Return the [X, Y] coordinate for the center point of the cell that contains the specified text.  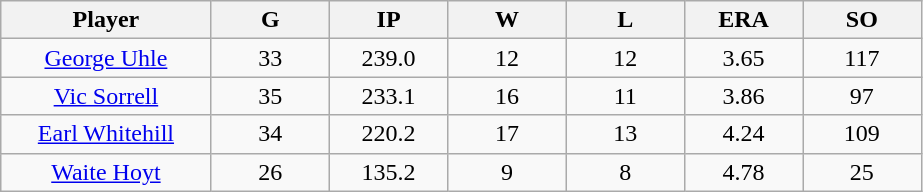
35 [270, 96]
Vic Sorrell [106, 96]
W [507, 20]
135.2 [388, 172]
3.65 [743, 58]
3.86 [743, 96]
4.78 [743, 172]
117 [862, 58]
26 [270, 172]
ERA [743, 20]
Waite Hoyt [106, 172]
G [270, 20]
9 [507, 172]
33 [270, 58]
4.24 [743, 134]
16 [507, 96]
34 [270, 134]
IP [388, 20]
11 [625, 96]
239.0 [388, 58]
L [625, 20]
8 [625, 172]
233.1 [388, 96]
Player [106, 20]
220.2 [388, 134]
George Uhle [106, 58]
SO [862, 20]
97 [862, 96]
Earl Whitehill [106, 134]
13 [625, 134]
109 [862, 134]
17 [507, 134]
25 [862, 172]
